Search for the cell housing the specified text and yield its [x, y] center coordinate. 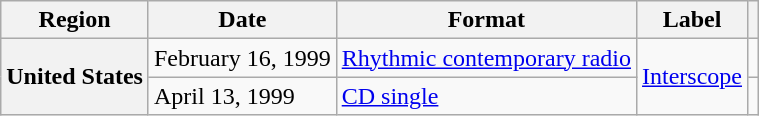
United States [75, 77]
Date [242, 20]
Rhythmic contemporary radio [486, 58]
Format [486, 20]
Interscope [692, 77]
CD single [486, 96]
April 13, 1999 [242, 96]
Region [75, 20]
Label [692, 20]
February 16, 1999 [242, 58]
